Find where the given text appears and provide that cell's center as [X, Y] coordinate. 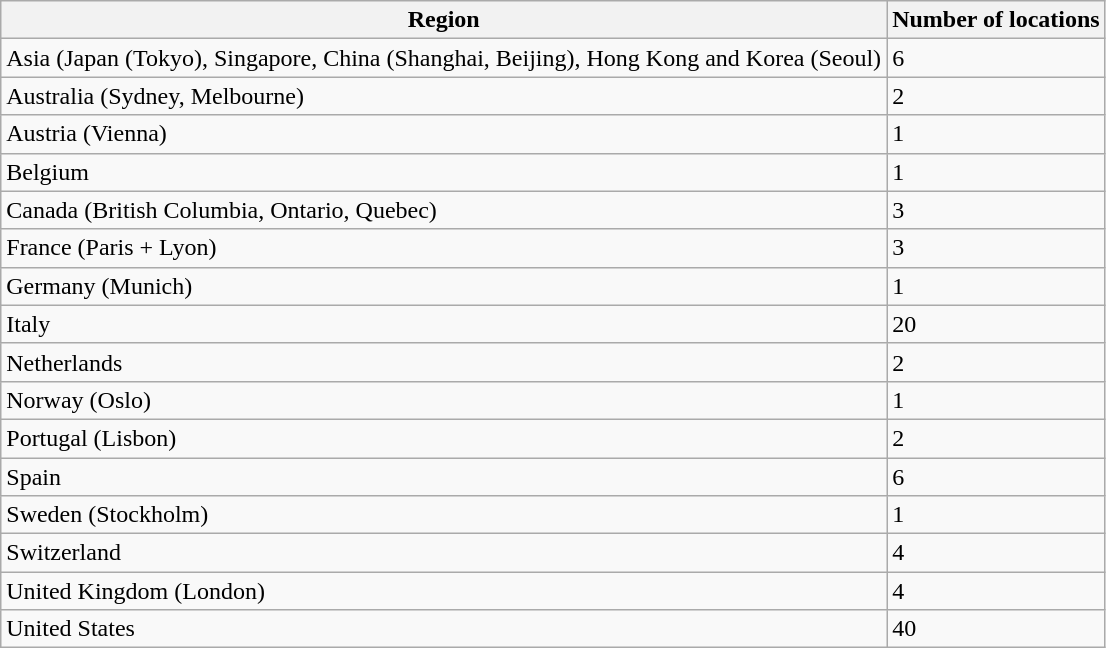
Norway (Oslo) [444, 400]
Belgium [444, 172]
Canada (British Columbia, Ontario, Quebec) [444, 210]
Australia (Sydney, Melbourne) [444, 96]
Portugal (Lisbon) [444, 438]
Sweden (Stockholm) [444, 515]
40 [996, 629]
Switzerland [444, 553]
Spain [444, 477]
20 [996, 324]
Netherlands [444, 362]
Region [444, 20]
France (Paris + Lyon) [444, 248]
United States [444, 629]
Germany (Munich) [444, 286]
Asia (Japan (Tokyo), Singapore, China (Shanghai, Beijing), Hong Kong and Korea (Seoul) [444, 58]
Number of locations [996, 20]
Austria (Vienna) [444, 134]
United Kingdom (London) [444, 591]
Italy [444, 324]
